Find where the given text appears and provide that cell's center as (X, Y) coordinate. 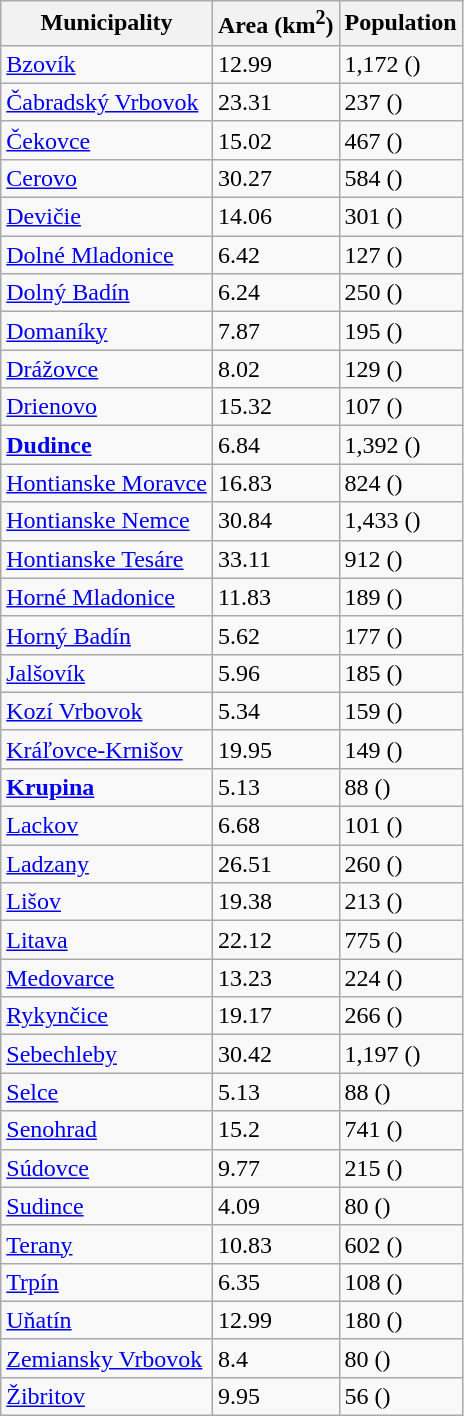
224 () (400, 978)
189 () (400, 597)
Sudince (107, 1206)
1,433 () (400, 521)
Population (400, 24)
1,197 () (400, 1054)
266 () (400, 1016)
Čabradský Vrbovok (107, 102)
13.23 (276, 978)
19.38 (276, 902)
Medovarce (107, 978)
30.27 (276, 178)
9.77 (276, 1168)
185 () (400, 673)
237 () (400, 102)
6.68 (276, 826)
1,172 () (400, 64)
127 () (400, 255)
Zemiansky Vrbovok (107, 1358)
14.06 (276, 217)
741 () (400, 1130)
Cerovo (107, 178)
Sebechleby (107, 1054)
467 () (400, 140)
10.83 (276, 1244)
56 () (400, 1396)
Domaníky (107, 331)
Kozí Vrbovok (107, 711)
15.02 (276, 140)
260 () (400, 864)
Selce (107, 1092)
Čekovce (107, 140)
Terany (107, 1244)
22.12 (276, 940)
195 () (400, 331)
Hontianske Nemce (107, 521)
11.83 (276, 597)
301 () (400, 217)
602 () (400, 1244)
Litava (107, 940)
33.11 (276, 559)
15.2 (276, 1130)
215 () (400, 1168)
Krupina (107, 787)
Drienovo (107, 407)
Ladzany (107, 864)
Bzovík (107, 64)
6.35 (276, 1282)
Horný Badín (107, 635)
Horné Mladonice (107, 597)
30.84 (276, 521)
Drážovce (107, 369)
Lišov (107, 902)
Dolný Badín (107, 293)
Jalšovík (107, 673)
15.32 (276, 407)
8.4 (276, 1358)
4.09 (276, 1206)
1,392 () (400, 445)
Žibritov (107, 1396)
5.96 (276, 673)
30.42 (276, 1054)
19.17 (276, 1016)
Súdovce (107, 1168)
159 () (400, 711)
584 () (400, 178)
180 () (400, 1320)
101 () (400, 826)
912 () (400, 559)
Hontianske Tesáre (107, 559)
Rykynčice (107, 1016)
Dolné Mladonice (107, 255)
250 () (400, 293)
Devičie (107, 217)
5.62 (276, 635)
213 () (400, 902)
129 () (400, 369)
107 () (400, 407)
Dudince (107, 445)
Kráľovce-Krnišov (107, 749)
775 () (400, 940)
108 () (400, 1282)
Uňatín (107, 1320)
Municipality (107, 24)
9.95 (276, 1396)
Hontianske Moravce (107, 483)
Trpín (107, 1282)
6.24 (276, 293)
19.95 (276, 749)
Senohrad (107, 1130)
16.83 (276, 483)
6.42 (276, 255)
824 () (400, 483)
5.34 (276, 711)
Area (km2) (276, 24)
8.02 (276, 369)
23.31 (276, 102)
26.51 (276, 864)
6.84 (276, 445)
7.87 (276, 331)
177 () (400, 635)
149 () (400, 749)
Lackov (107, 826)
